Pinpoint the cell where the given text exists, returning its (x, y) midpoint coordinate. 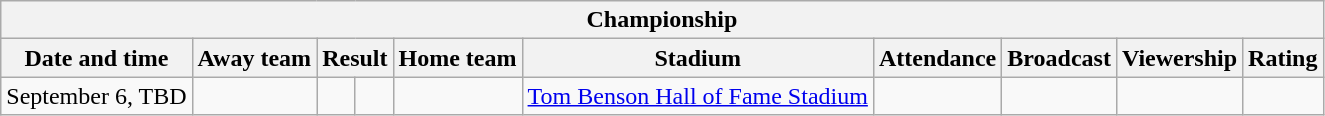
Result (355, 58)
Away team (254, 58)
Viewership (1179, 58)
Tom Benson Hall of Fame Stadium (698, 96)
Championship (662, 20)
Stadium (698, 58)
Home team (458, 58)
September 6, TBD (96, 96)
Attendance (937, 58)
Rating (1283, 58)
Broadcast (1060, 58)
Date and time (96, 58)
